Scan for the cell matching the given text and deliver its (x, y) coordinate at center. 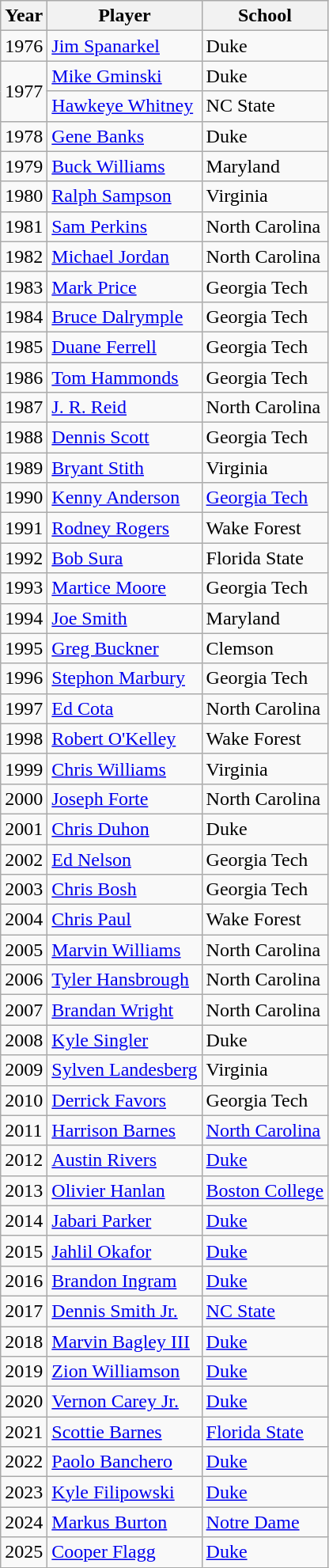
Tyler Hansbrough (125, 980)
1985 (24, 347)
Sylven Landesberg (125, 1070)
Greg Buckner (125, 648)
Brandon Ingram (125, 1281)
2022 (24, 1462)
2023 (24, 1492)
Buck Williams (125, 166)
2004 (24, 920)
Tom Hammonds (125, 378)
Player (125, 16)
2020 (24, 1402)
2001 (24, 829)
1990 (24, 498)
Stephon Marbury (125, 678)
2000 (24, 799)
Gene Banks (125, 136)
1997 (24, 708)
Mark Price (125, 287)
Joseph Forte (125, 799)
Jim Spanarkel (125, 46)
Boston College (265, 1190)
2011 (24, 1130)
Mike Gminski (125, 76)
1979 (24, 166)
J. R. Reid (125, 408)
1989 (24, 468)
2007 (24, 1010)
2013 (24, 1190)
Markus Burton (125, 1522)
1981 (24, 226)
Ed Nelson (125, 859)
Ralph Sampson (125, 196)
1978 (24, 136)
1976 (24, 46)
1977 (24, 91)
2018 (24, 1342)
Derrick Favors (125, 1100)
Notre Dame (265, 1522)
1996 (24, 678)
Duane Ferrell (125, 347)
Rodney Rogers (125, 528)
Chris Duhon (125, 829)
2008 (24, 1040)
Austin Rivers (125, 1160)
1993 (24, 588)
2024 (24, 1522)
2010 (24, 1100)
Chris Bosh (125, 890)
2002 (24, 859)
1988 (24, 438)
Scottie Barnes (125, 1432)
1984 (24, 317)
1983 (24, 287)
Kyle Singler (125, 1040)
Jahlil Okafor (125, 1251)
2012 (24, 1160)
Robert O'Kelley (125, 738)
Bryant Stith (125, 468)
Chris Paul (125, 920)
1995 (24, 648)
Bob Sura (125, 558)
2005 (24, 950)
2017 (24, 1311)
Hawkeye Whitney (125, 106)
2009 (24, 1070)
Kyle Filipowski (125, 1492)
2016 (24, 1281)
2014 (24, 1221)
Brandan Wright (125, 1010)
1994 (24, 618)
Ed Cota (125, 708)
Clemson (265, 648)
1982 (24, 256)
School (265, 16)
2015 (24, 1251)
Year (24, 16)
1980 (24, 196)
Kenny Anderson (125, 498)
2019 (24, 1372)
Vernon Carey Jr. (125, 1402)
Dennis Scott (125, 438)
Cooper Flagg (125, 1552)
Harrison Barnes (125, 1130)
Olivier Hanlan (125, 1190)
1987 (24, 408)
Joe Smith (125, 618)
Martice Moore (125, 588)
1998 (24, 738)
Paolo Banchero (125, 1462)
Chris Williams (125, 769)
1999 (24, 769)
2025 (24, 1552)
Michael Jordan (125, 256)
2021 (24, 1432)
Bruce Dalrymple (125, 317)
Jabari Parker (125, 1221)
1986 (24, 378)
Marvin Bagley III (125, 1342)
Sam Perkins (125, 226)
1991 (24, 528)
2006 (24, 980)
Zion Williamson (125, 1372)
Dennis Smith Jr. (125, 1311)
2003 (24, 890)
Marvin Williams (125, 950)
1992 (24, 558)
